Scan for the cell matching the given text and deliver its [X, Y] coordinate at center. 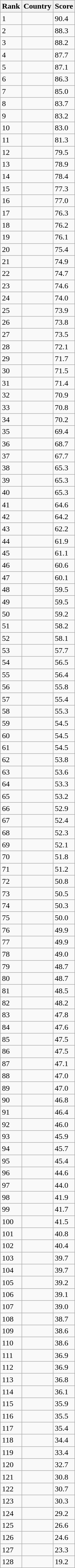
51.2 [64, 869]
47.8 [64, 1015]
30.8 [64, 1477]
29.2 [64, 1513]
52.4 [64, 821]
26 [11, 322]
17 [11, 213]
45.7 [64, 1149]
55.8 [64, 687]
103 [11, 1258]
72 [11, 881]
88.2 [64, 43]
112 [11, 1367]
12 [11, 152]
71.4 [64, 383]
88 [11, 1076]
32 [11, 395]
70 [11, 857]
50.3 [64, 905]
115 [11, 1404]
20 [11, 249]
24.6 [64, 1538]
79 [11, 966]
50.8 [64, 881]
68.7 [64, 444]
31 [11, 383]
26.6 [64, 1526]
55.4 [64, 699]
47.6 [64, 1027]
99 [11, 1209]
53.6 [64, 772]
87 [11, 1064]
113 [11, 1380]
30 [11, 371]
53.8 [64, 760]
4 [11, 55]
124 [11, 1513]
33 [11, 407]
13 [11, 164]
57.7 [64, 650]
39.2 [64, 1282]
19 [11, 237]
86.3 [64, 79]
35 [11, 432]
65 [11, 796]
64.2 [64, 517]
126 [11, 1538]
18 [11, 225]
128 [11, 1562]
78 [11, 954]
69 [11, 845]
47 [11, 578]
36.1 [64, 1392]
53.2 [64, 796]
83.2 [64, 116]
74.0 [64, 298]
34 [11, 420]
32.7 [64, 1465]
79.5 [64, 152]
81 [11, 991]
60.6 [64, 565]
40.4 [64, 1246]
Rank [11, 6]
75 [11, 918]
22 [11, 274]
111 [11, 1355]
53.3 [64, 784]
90 [11, 1100]
77 [11, 942]
59 [11, 723]
72.1 [64, 346]
105 [11, 1282]
64.6 [64, 504]
2 [11, 31]
70.2 [64, 420]
51 [11, 626]
30.3 [64, 1501]
61.9 [64, 541]
101 [11, 1234]
74.9 [64, 261]
83.7 [64, 103]
10 [11, 128]
47.1 [64, 1064]
125 [11, 1526]
48.2 [64, 1003]
50 [11, 614]
53 [11, 650]
45.4 [64, 1161]
46.4 [64, 1112]
44 [11, 541]
43 [11, 529]
109 [11, 1331]
114 [11, 1392]
1 [11, 19]
9 [11, 116]
30.7 [64, 1489]
48 [11, 590]
67 [11, 821]
3 [11, 43]
44.6 [64, 1173]
106 [11, 1294]
64 [11, 784]
86 [11, 1051]
76.3 [64, 213]
34.4 [64, 1440]
73.9 [64, 310]
49.0 [64, 954]
87.7 [64, 55]
87.1 [64, 67]
77.0 [64, 201]
83 [11, 1015]
41.9 [64, 1197]
50.0 [64, 918]
71.7 [64, 359]
11 [11, 140]
83.0 [64, 128]
62.2 [64, 529]
50.5 [64, 893]
119 [11, 1452]
27 [11, 334]
36 [11, 444]
39 [11, 480]
56.5 [64, 663]
44.0 [64, 1185]
75.4 [64, 249]
51.8 [64, 857]
73.8 [64, 322]
Score [64, 6]
122 [11, 1489]
84 [11, 1027]
70.9 [64, 395]
35.9 [64, 1404]
23.3 [64, 1550]
60.1 [64, 578]
78.4 [64, 177]
88.3 [64, 31]
16 [11, 201]
76 [11, 930]
61 [11, 748]
91 [11, 1112]
71 [11, 869]
41 [11, 504]
74 [11, 905]
66 [11, 808]
74.6 [64, 286]
85.0 [64, 91]
67.7 [64, 456]
123 [11, 1501]
120 [11, 1465]
74.7 [64, 274]
36.8 [64, 1380]
33.4 [64, 1452]
49 [11, 602]
81.3 [64, 140]
40 [11, 492]
39.1 [64, 1294]
59.2 [64, 614]
55.3 [64, 711]
57 [11, 699]
45 [11, 553]
35.4 [64, 1428]
6 [11, 79]
78.9 [64, 164]
23 [11, 286]
77.3 [64, 189]
69.4 [64, 432]
70.8 [64, 407]
41.5 [64, 1222]
100 [11, 1222]
108 [11, 1319]
73 [11, 893]
52.9 [64, 808]
41.7 [64, 1209]
52 [11, 638]
63 [11, 772]
35.5 [64, 1416]
76.1 [64, 237]
52.1 [64, 845]
61.1 [64, 553]
102 [11, 1246]
21 [11, 261]
60 [11, 735]
37 [11, 456]
55 [11, 675]
42 [11, 517]
40.8 [64, 1234]
52.3 [64, 833]
56 [11, 687]
48.5 [64, 991]
58.2 [64, 626]
90.4 [64, 19]
19.2 [64, 1562]
92 [11, 1124]
98 [11, 1197]
97 [11, 1185]
45.9 [64, 1137]
116 [11, 1416]
107 [11, 1307]
95 [11, 1161]
127 [11, 1550]
73.5 [64, 334]
104 [11, 1270]
110 [11, 1343]
14 [11, 177]
15 [11, 189]
38 [11, 468]
46.0 [64, 1124]
29 [11, 359]
58 [11, 711]
Country [37, 6]
8 [11, 103]
54 [11, 663]
24 [11, 298]
46 [11, 565]
58.1 [64, 638]
117 [11, 1428]
96 [11, 1173]
93 [11, 1137]
25 [11, 310]
71.5 [64, 371]
56.4 [64, 675]
118 [11, 1440]
68 [11, 833]
85 [11, 1039]
94 [11, 1149]
62 [11, 760]
121 [11, 1477]
89 [11, 1088]
76.2 [64, 225]
80 [11, 979]
38.7 [64, 1319]
7 [11, 91]
28 [11, 346]
82 [11, 1003]
39.0 [64, 1307]
5 [11, 67]
46.8 [64, 1100]
